Search for the cell housing the specified text and yield its [x, y] center coordinate. 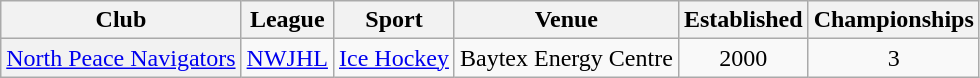
North Peace Navigators [121, 58]
NWJHL [287, 58]
Ice Hockey [394, 58]
League [287, 20]
2000 [743, 58]
Championships [894, 20]
Club [121, 20]
Venue [566, 20]
Established [743, 20]
3 [894, 58]
Baytex Energy Centre [566, 58]
Sport [394, 20]
